Scan for the cell matching the given text and deliver its (x, y) coordinate at center. 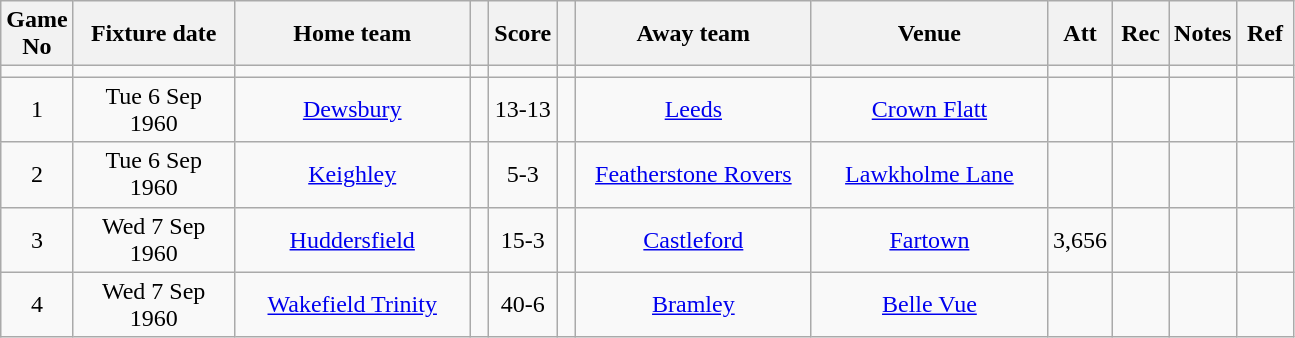
3,656 (1080, 240)
Notes (1203, 34)
Bramley (693, 304)
Rec (1141, 34)
40-6 (523, 304)
Castleford (693, 240)
Featherstone Rovers (693, 174)
Lawkholme Lane (929, 174)
1 (37, 110)
Fixture date (154, 34)
5-3 (523, 174)
15-3 (523, 240)
13-13 (523, 110)
2 (37, 174)
Home team (352, 34)
4 (37, 304)
Leeds (693, 110)
Dewsbury (352, 110)
Venue (929, 34)
Fartown (929, 240)
Wakefield Trinity (352, 304)
Crown Flatt (929, 110)
Game No (37, 34)
Belle Vue (929, 304)
Ref (1265, 34)
Keighley (352, 174)
Away team (693, 34)
Huddersfield (352, 240)
3 (37, 240)
Score (523, 34)
Att (1080, 34)
